Detect which cell encompasses the target text, then output its [x, y] center coordinate. 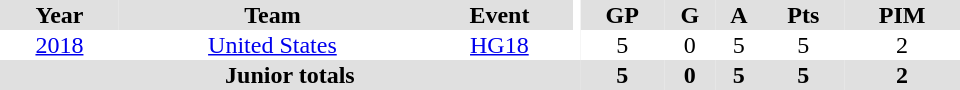
HG18 [500, 45]
Pts [804, 15]
2018 [60, 45]
GP [622, 15]
Team [272, 15]
Junior totals [290, 75]
United States [272, 45]
A [738, 15]
PIM [902, 15]
Year [60, 15]
Event [500, 15]
G [690, 15]
